For the text-containing cell, return its midpoint in [X, Y] coordinate format. 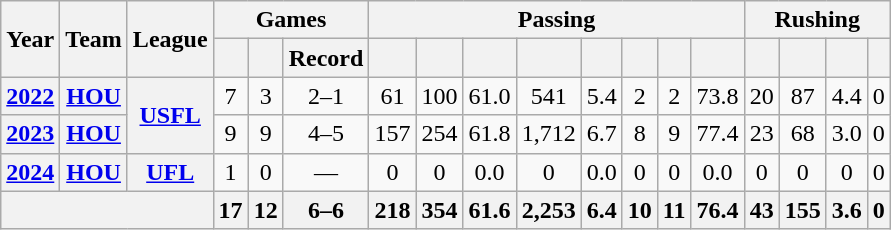
3.0 [846, 134]
Record [326, 58]
4.4 [846, 96]
68 [802, 134]
61.0 [490, 96]
8 [640, 134]
UFL [170, 172]
20 [762, 96]
2–1 [326, 96]
USFL [170, 115]
Passing [556, 20]
10 [640, 210]
218 [392, 210]
87 [802, 96]
12 [266, 210]
2023 [30, 134]
5.4 [602, 96]
61.8 [490, 134]
6–6 [326, 210]
2,253 [548, 210]
Rushing [817, 20]
3 [266, 96]
17 [230, 210]
Games [291, 20]
23 [762, 134]
Team [94, 39]
100 [440, 96]
6.7 [602, 134]
6.4 [602, 210]
2024 [30, 172]
157 [392, 134]
73.8 [718, 96]
43 [762, 210]
61.6 [490, 210]
— [326, 172]
77.4 [718, 134]
Year [30, 39]
254 [440, 134]
2022 [30, 96]
76.4 [718, 210]
11 [674, 210]
4–5 [326, 134]
League [170, 39]
3.6 [846, 210]
61 [392, 96]
1 [230, 172]
7 [230, 96]
155 [802, 210]
541 [548, 96]
354 [440, 210]
1,712 [548, 134]
